Capture the cell that displays the provided text and extract its (x, y) central coordinate. 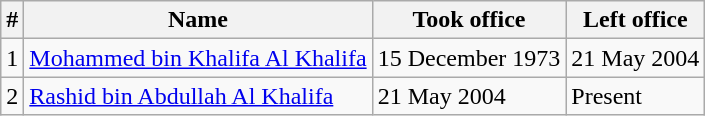
Mohammed bin Khalifa Al Khalifa (198, 58)
Rashid bin Abdullah Al Khalifa (198, 96)
Left office (636, 20)
# (12, 20)
2 (12, 96)
Present (636, 96)
1 (12, 58)
Name (198, 20)
Took office (469, 20)
15 December 1973 (469, 58)
